Search for the cell housing the specified text and yield its [x, y] center coordinate. 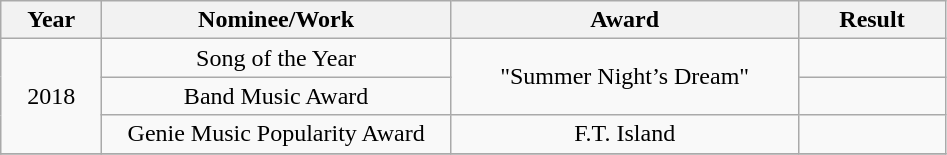
Nominee/Work [276, 20]
"Summer Night’s Dream" [624, 77]
Genie Music Popularity Award [276, 134]
F.T. Island [624, 134]
Band Music Award [276, 96]
Year [52, 20]
2018 [52, 96]
Song of the Year [276, 58]
Result [872, 20]
Award [624, 20]
